Determine the [X, Y] coordinate at the center of the cell enclosing the given text.  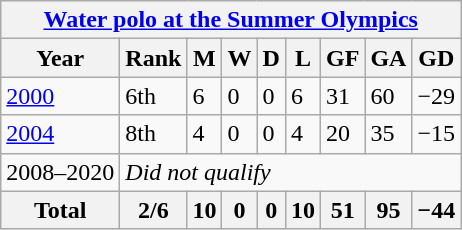
GA [388, 58]
20 [343, 134]
L [302, 58]
Rank [154, 58]
8th [154, 134]
Year [60, 58]
35 [388, 134]
2/6 [154, 210]
−44 [436, 210]
60 [388, 96]
D [271, 58]
2004 [60, 134]
−15 [436, 134]
−29 [436, 96]
95 [388, 210]
51 [343, 210]
Total [60, 210]
GF [343, 58]
Water polo at the Summer Olympics [231, 20]
Did not qualify [290, 172]
6th [154, 96]
M [204, 58]
W [240, 58]
2008–2020 [60, 172]
2000 [60, 96]
31 [343, 96]
GD [436, 58]
